Provide the [X, Y] coordinate of the cell's center where the given text is located.  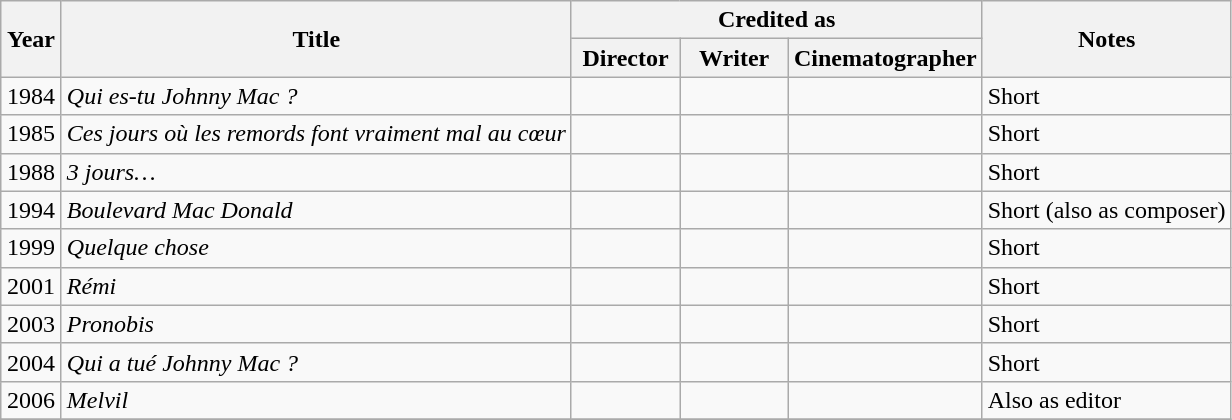
Qui es-tu Johnny Mac ? [316, 96]
Rémi [316, 286]
1994 [32, 210]
Also as editor [1106, 400]
Short (also as composer) [1106, 210]
Boulevard Mac Donald [316, 210]
1984 [32, 96]
Notes [1106, 39]
Ces jours où les remords font vraiment mal au cœur [316, 134]
3 jours… [316, 172]
Melvil [316, 400]
Writer [734, 58]
Pronobis [316, 324]
2001 [32, 286]
Year [32, 39]
1999 [32, 248]
Quelque chose [316, 248]
Qui a tué Johnny Mac ? [316, 362]
1985 [32, 134]
2004 [32, 362]
1988 [32, 172]
Cinematographer [885, 58]
2003 [32, 324]
Director [626, 58]
Title [316, 39]
Credited as [776, 20]
2006 [32, 400]
